Return the (x, y) coordinate for the center point of the cell that contains the specified text.  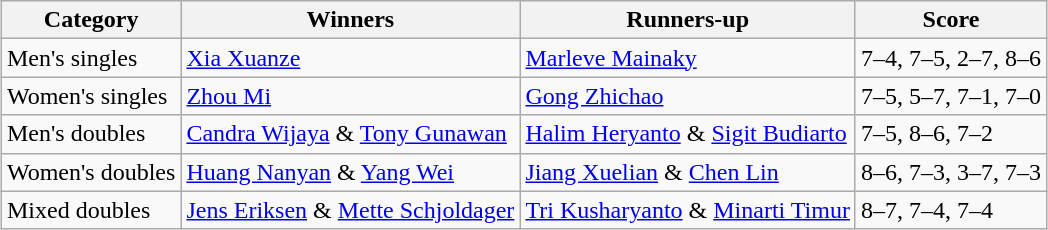
Candra Wijaya & Tony Gunawan (350, 134)
Gong Zhichao (688, 96)
Jens Eriksen & Mette Schjoldager (350, 210)
Winners (350, 20)
7–4, 7–5, 2–7, 8–6 (950, 58)
Runners-up (688, 20)
Category (90, 20)
Jiang Xuelian & Chen Lin (688, 172)
Women's singles (90, 96)
Tri Kusharyanto & Minarti Timur (688, 210)
Women's doubles (90, 172)
Score (950, 20)
Men's singles (90, 58)
8–6, 7–3, 3–7, 7–3 (950, 172)
Halim Heryanto & Sigit Budiarto (688, 134)
Xia Xuanze (350, 58)
Mixed doubles (90, 210)
Marleve Mainaky (688, 58)
Men's doubles (90, 134)
Zhou Mi (350, 96)
Huang Nanyan & Yang Wei (350, 172)
7–5, 5–7, 7–1, 7–0 (950, 96)
7–5, 8–6, 7–2 (950, 134)
8–7, 7–4, 7–4 (950, 210)
